Identify which cell holds the provided text, then report its [X, Y] central coordinate. 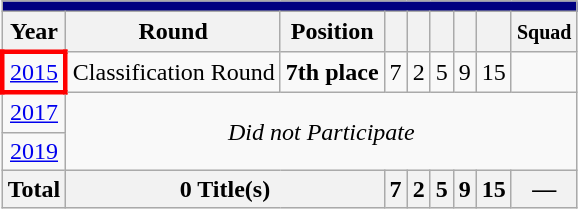
Squad [544, 32]
7th place [332, 72]
0 Title(s) [225, 189]
Position [332, 32]
2019 [34, 151]
2015 [34, 72]
Round [174, 32]
2017 [34, 112]
Did not Participate [322, 131]
Total [34, 189]
Classification Round [174, 72]
— [544, 189]
Year [34, 32]
